Extract the (x, y) coordinate from the center of the cell holding the provided text.  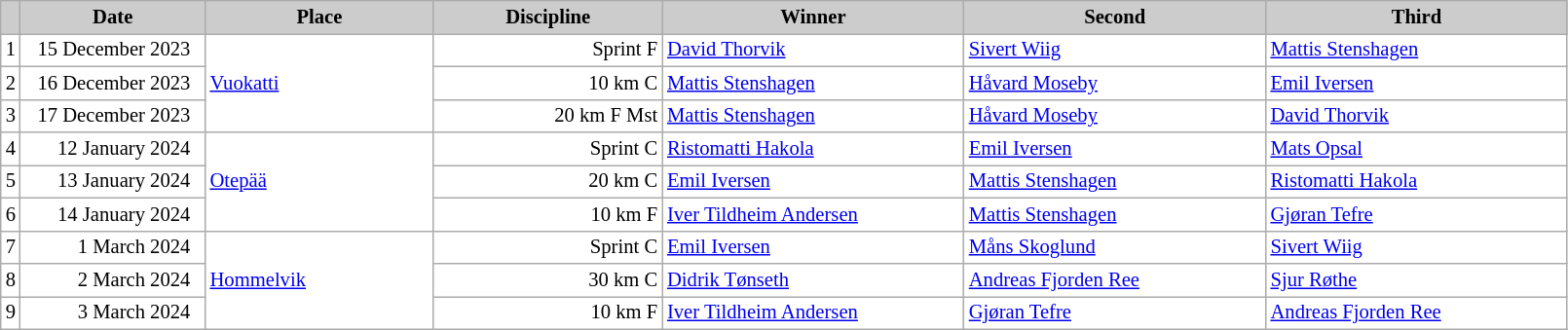
8 (11, 279)
20 km F Mst (547, 116)
9 (11, 312)
Third (1417, 17)
5 (11, 181)
Måns Skoglund (1115, 247)
10 km C (547, 83)
Discipline (547, 17)
7 (11, 247)
14 January 2024 (113, 214)
17 December 2023 (113, 116)
Sjur Røthe (1417, 279)
30 km C (547, 279)
2 (11, 83)
13 January 2024 (113, 181)
Didrik Tønseth (813, 279)
15 December 2023 (113, 50)
3 (11, 116)
6 (11, 214)
Date (113, 17)
Hommelvik (319, 280)
2 March 2024 (113, 279)
Mats Opsal (1417, 149)
Sprint F (547, 50)
Winner (813, 17)
16 December 2023 (113, 83)
Second (1115, 17)
Place (319, 17)
3 March 2024 (113, 312)
Vuokatti (319, 82)
4 (11, 149)
12 January 2024 (113, 149)
1 (11, 50)
1 March 2024 (113, 247)
20 km C (547, 181)
Otepää (319, 181)
